Return (x, y) of the center of cell containing provided text 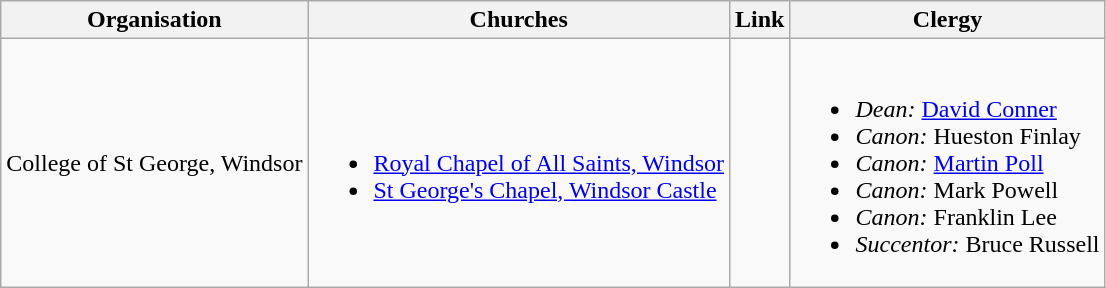
Clergy (948, 20)
Churches (519, 20)
Link (760, 20)
Royal Chapel of All Saints, WindsorSt George's Chapel, Windsor Castle (519, 163)
College of St George, Windsor (154, 163)
Organisation (154, 20)
Dean: David ConnerCanon: Hueston FinlayCanon: Martin PollCanon: Mark PowellCanon: Franklin LeeSuccentor: Bruce Russell (948, 163)
